Search for the cell housing the specified text and yield its [x, y] center coordinate. 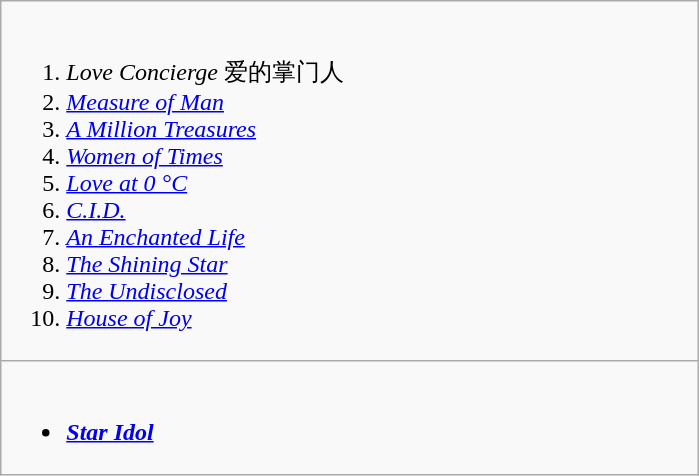
Love Concierge 爱的掌门人Measure of ManA Million TreasuresWomen of TimesLove at 0 °CC.I.D.An Enchanted LifeThe Shining StarThe UndisclosedHouse of Joy [350, 182]
Star Idol [350, 418]
